Find where the given text appears and provide that cell's center as (X, Y) coordinate. 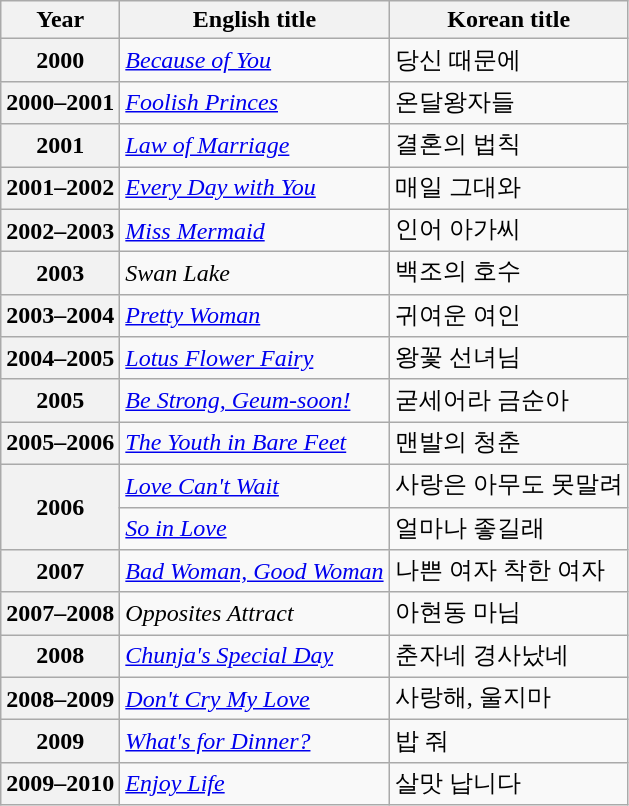
귀여운 여인 (508, 316)
Bad Woman, Good Woman (254, 572)
Don't Cry My Love (254, 698)
2008–2009 (60, 698)
2002–2003 (60, 230)
2009–2010 (60, 784)
2005–2006 (60, 444)
2007 (60, 572)
살맛 납니다 (508, 784)
얼마나 좋길래 (508, 528)
Korean title (508, 20)
당신 때문에 (508, 60)
온달왕자들 (508, 102)
2008 (60, 656)
English title (254, 20)
Year (60, 20)
2009 (60, 742)
2001 (60, 146)
The Youth in Bare Feet (254, 444)
Law of Marriage (254, 146)
2000 (60, 60)
춘자네 경사났네 (508, 656)
So in Love (254, 528)
Lotus Flower Fairy (254, 358)
2003–2004 (60, 316)
매일 그대와 (508, 188)
Love Can't Wait (254, 486)
Swan Lake (254, 274)
2003 (60, 274)
사랑은 아무도 못말려 (508, 486)
사랑해, 울지마 (508, 698)
2004–2005 (60, 358)
인어 아가씨 (508, 230)
Because of You (254, 60)
Every Day with You (254, 188)
2001–2002 (60, 188)
맨발의 청춘 (508, 444)
2007–2008 (60, 614)
왕꽃 선녀님 (508, 358)
What's for Dinner? (254, 742)
2000–2001 (60, 102)
아현동 마님 (508, 614)
2006 (60, 506)
2005 (60, 400)
굳세어라 금순아 (508, 400)
결혼의 법칙 (508, 146)
나쁜 여자 착한 여자 (508, 572)
Be Strong, Geum-soon! (254, 400)
Chunja's Special Day (254, 656)
Enjoy Life (254, 784)
Opposites Attract (254, 614)
Foolish Princes (254, 102)
Pretty Woman (254, 316)
Miss Mermaid (254, 230)
밥 줘 (508, 742)
백조의 호수 (508, 274)
